Find where the given text appears and provide that cell's center as (x, y) coordinate. 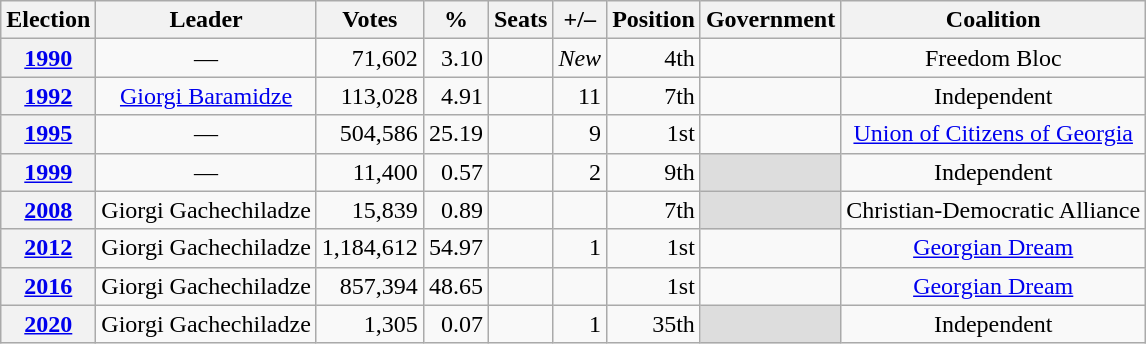
0.57 (456, 172)
0.89 (456, 210)
New (580, 58)
2020 (48, 324)
11,400 (370, 172)
1,305 (370, 324)
2012 (48, 248)
2008 (48, 210)
48.65 (456, 286)
% (456, 20)
25.19 (456, 134)
857,394 (370, 286)
Election (48, 20)
2016 (48, 286)
3.10 (456, 58)
Coalition (994, 20)
Seats (520, 20)
Christian-Democratic Alliance (994, 210)
71,602 (370, 58)
113,028 (370, 96)
1992 (48, 96)
2 (580, 172)
9th (654, 172)
4th (654, 58)
Government (770, 20)
4.91 (456, 96)
1999 (48, 172)
Freedom Bloc (994, 58)
1995 (48, 134)
Position (654, 20)
15,839 (370, 210)
Union of Citizens of Georgia (994, 134)
9 (580, 134)
504,586 (370, 134)
Giorgi Baramidze (206, 96)
1990 (48, 58)
Votes (370, 20)
+/– (580, 20)
1,184,612 (370, 248)
Leader (206, 20)
11 (580, 96)
54.97 (456, 248)
0.07 (456, 324)
35th (654, 324)
